Provide the [x, y] coordinate of the cell's center where the given text is located.  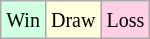
Draw [72, 20]
Win [24, 20]
Loss [126, 20]
